For the text-containing cell, return its midpoint in (X, Y) coordinate format. 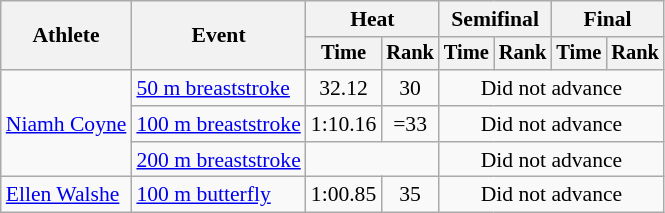
1:00.85 (344, 195)
1:10.16 (344, 124)
200 m breaststroke (218, 160)
32.12 (344, 88)
Niamh Coyne (66, 124)
Event (218, 36)
30 (410, 88)
100 m butterfly (218, 195)
Athlete (66, 36)
Semifinal (495, 19)
100 m breaststroke (218, 124)
50 m breaststroke (218, 88)
Final (607, 19)
Ellen Walshe (66, 195)
=33 (410, 124)
35 (410, 195)
Heat (372, 19)
